Find where the given text appears and provide that cell's center as [X, Y] coordinate. 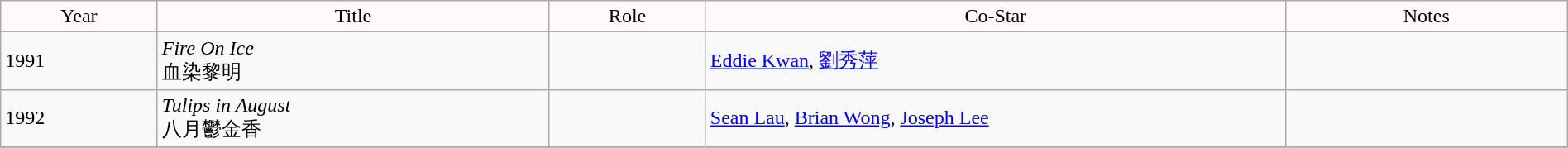
Eddie Kwan, 劉秀萍 [996, 61]
Year [79, 17]
Title [353, 17]
Sean Lau, Brian Wong, Joseph Lee [996, 118]
1992 [79, 118]
Role [627, 17]
Fire On Ice血染黎明 [353, 61]
Tulips in August八月鬱金香 [353, 118]
1991 [79, 61]
Notes [1426, 17]
Co-Star [996, 17]
